For the text-containing cell, return its midpoint in (x, y) coordinate format. 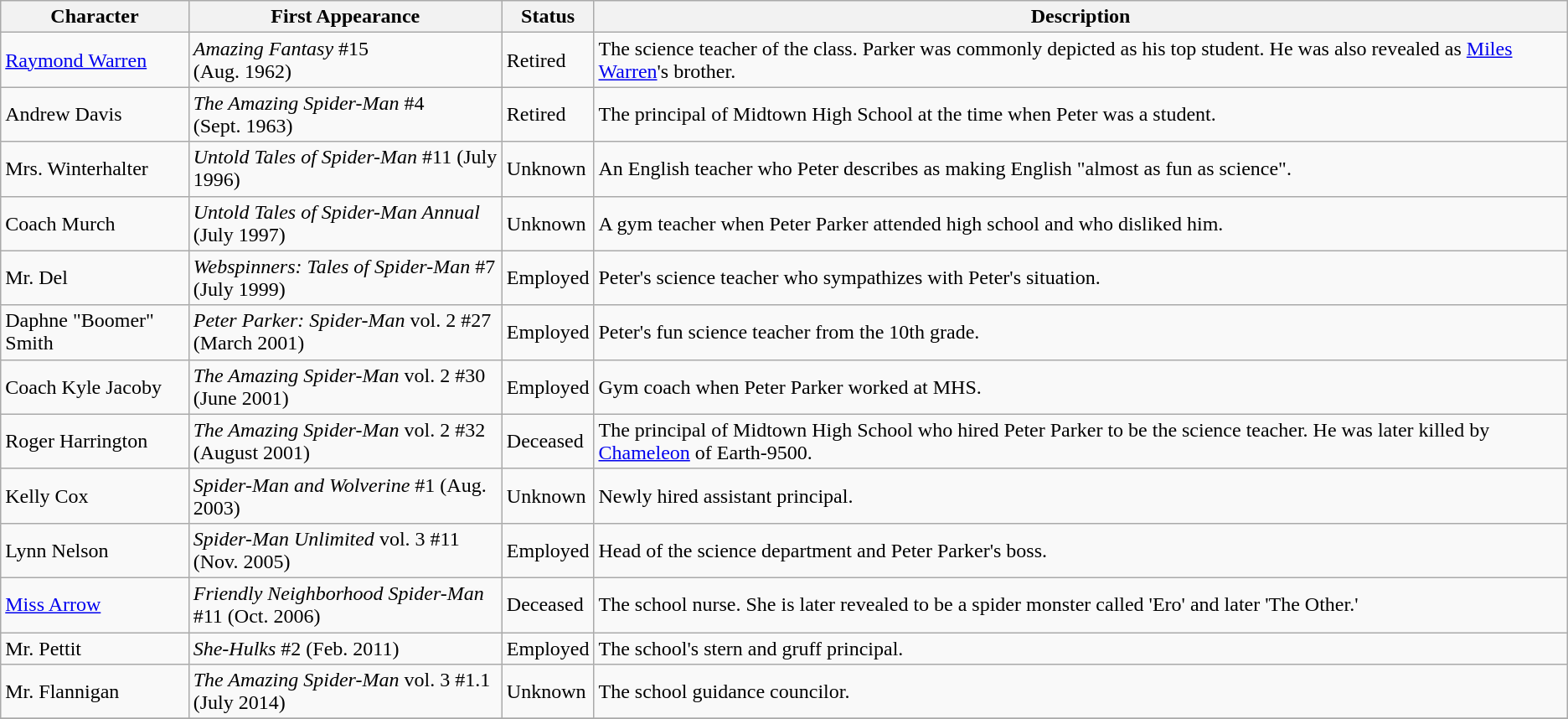
Gym coach when Peter Parker worked at MHS. (1081, 387)
Description (1081, 17)
The science teacher of the class. Parker was commonly depicted as his top student. He was also revealed as Miles Warren's brother. (1081, 60)
Kelly Cox (95, 496)
Amazing Fantasy #15 (Aug. 1962) (345, 60)
The school nurse. She is later revealed to be a spider monster called 'Ero' and later 'The Other.' (1081, 605)
Head of the science department and Peter Parker's boss. (1081, 550)
Coach Murch (95, 223)
Spider-Man Unlimited vol. 3 #11 (Nov. 2005) (345, 550)
Mr. Del (95, 278)
The principal of Midtown High School who hired Peter Parker to be the science teacher. He was later killed by Chameleon of Earth-9500. (1081, 441)
Raymond Warren (95, 60)
Status (548, 17)
Webspinners: Tales of Spider-Man #7 (July 1999) (345, 278)
First Appearance (345, 17)
Miss Arrow (95, 605)
The Amazing Spider-Man vol. 2 #32 (August 2001) (345, 441)
Mr. Pettit (95, 648)
The school's stern and gruff principal. (1081, 648)
Peter Parker: Spider-Man vol. 2 #27 (March 2001) (345, 332)
Andrew Davis (95, 114)
The school guidance councilor. (1081, 692)
An English teacher who Peter describes as making English "almost as fun as science". (1081, 169)
The Amazing Spider-Man #4 (Sept. 1963) (345, 114)
Lynn Nelson (95, 550)
Spider-Man and Wolverine #1 (Aug. 2003) (345, 496)
Newly hired assistant principal. (1081, 496)
Peter's science teacher who sympathizes with Peter's situation. (1081, 278)
Untold Tales of Spider-Man Annual (July 1997) (345, 223)
The Amazing Spider-Man vol. 2 #30 (June 2001) (345, 387)
She-Hulks #2 (Feb. 2011) (345, 648)
Roger Harrington (95, 441)
The Amazing Spider-Man vol. 3 #1.1 (July 2014) (345, 692)
Friendly Neighborhood Spider-Man #11 (Oct. 2006) (345, 605)
Character (95, 17)
The principal of Midtown High School at the time when Peter was a student. (1081, 114)
Mrs. Winterhalter (95, 169)
Peter's fun science teacher from the 10th grade. (1081, 332)
Untold Tales of Spider-Man #11 (July 1996) (345, 169)
Daphne "Boomer" Smith (95, 332)
A gym teacher when Peter Parker attended high school and who disliked him. (1081, 223)
Coach Kyle Jacoby (95, 387)
Mr. Flannigan (95, 692)
